Locate the cell with the specified text and output its [X, Y] center coordinate. 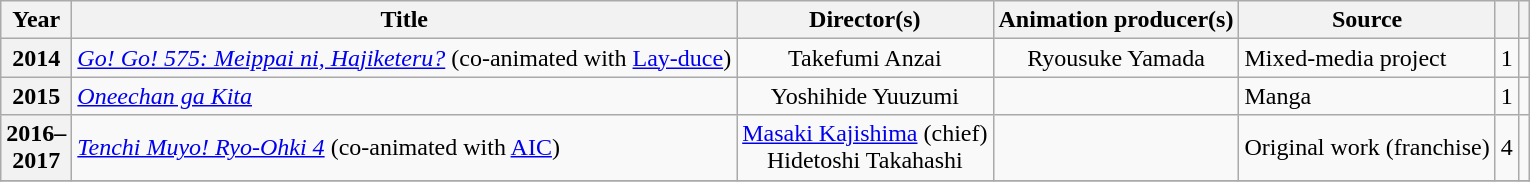
Source [1367, 20]
Director(s) [865, 20]
Animation producer(s) [1116, 20]
Title [404, 20]
Tenchi Muyo! Ryo-Ohki 4 (co-animated with AIC) [404, 148]
2015 [36, 96]
Manga [1367, 96]
Masaki Kajishima (chief)Hidetoshi Takahashi [865, 148]
Go! Go! 575: Meippai ni, Hajiketeru? (co-animated with Lay-duce) [404, 58]
Oneechan ga Kita [404, 96]
Takefumi Anzai [865, 58]
Yoshihide Yuuzumi [865, 96]
2014 [36, 58]
Year [36, 20]
2016–2017 [36, 148]
4 [1506, 148]
Original work (franchise) [1367, 148]
Mixed-media project [1367, 58]
Ryousuke Yamada [1116, 58]
